Pinpoint the cell where the given text exists, returning its (x, y) midpoint coordinate. 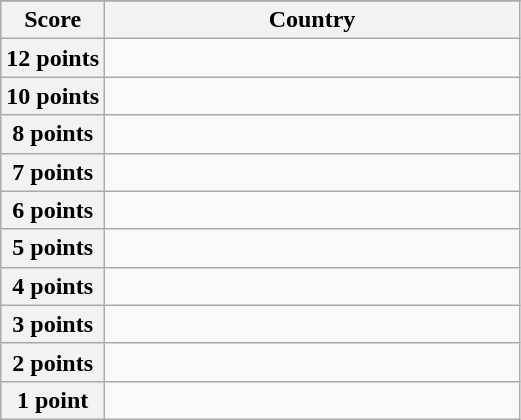
Country (312, 20)
10 points (53, 96)
5 points (53, 248)
Score (53, 20)
12 points (53, 58)
4 points (53, 286)
6 points (53, 210)
3 points (53, 324)
1 point (53, 400)
2 points (53, 362)
8 points (53, 134)
7 points (53, 172)
